Pinpoint the cell where the given text exists, returning its (X, Y) midpoint coordinate. 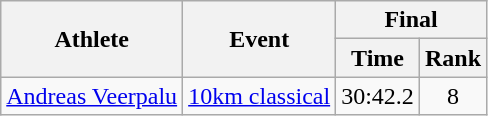
Athlete (92, 39)
Andreas Veerpalu (92, 96)
Time (378, 58)
Rank (452, 58)
Event (260, 39)
8 (452, 96)
30:42.2 (378, 96)
Final (412, 20)
10km classical (260, 96)
